Identify which cell holds the provided text, then report its (X, Y) central coordinate. 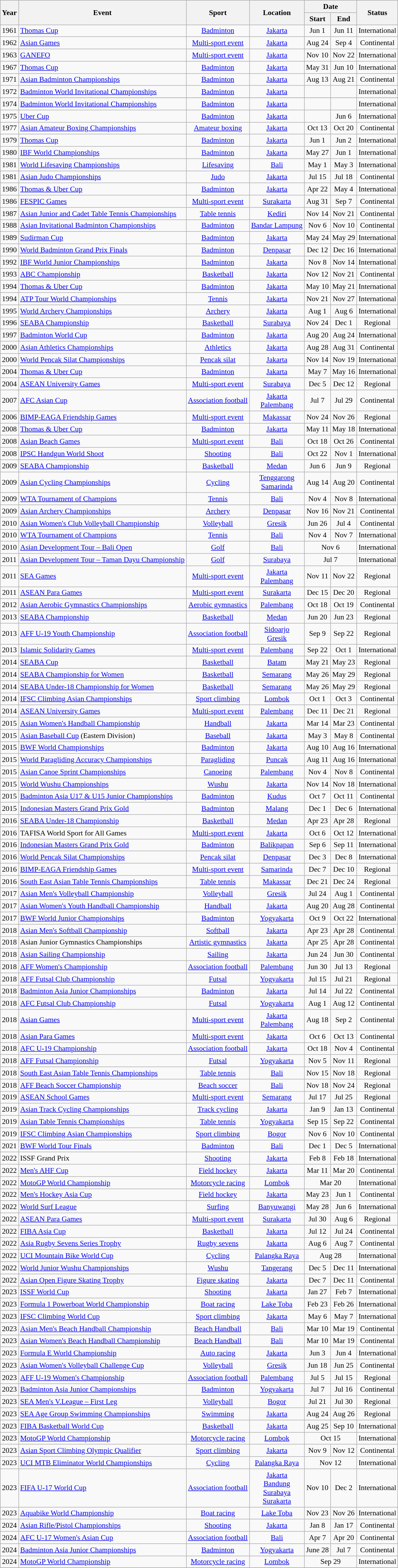
Asian Sailing Championship (103, 955)
1971 (10, 79)
World Lifesaving Championships (103, 165)
Sep 4 (344, 43)
Kediri (277, 213)
SEA Men's V.League – First Leg (103, 1402)
Amateur boxing (218, 128)
Nov 15 (317, 1073)
Sep 10 (344, 1426)
Sudirman Cup (103, 238)
Apr 20 (344, 1538)
SEABA Cup (103, 662)
Sep 11 (344, 845)
Asian Badminton Championships (103, 79)
Nov 7 (344, 535)
SEABA Under-18 Championship (103, 821)
Sep 7 (344, 201)
1961 (10, 31)
SEABA Under-18 Championship for Women (103, 687)
Islamic Solidarity Games (103, 650)
Swimming (218, 1414)
Dec 6 (344, 808)
Asian Development Tour – Taman Dayu Championship (103, 560)
World Paragliding Accuracy Championships (103, 760)
Jul 12 (317, 1231)
Bandar Lampung (277, 226)
Jun 20 (317, 617)
Asian Women's Club Volleyball Championship (103, 523)
Dec 16 (344, 250)
Jan 13 (344, 1110)
Oct 7 (317, 796)
Asian Rifle/Pistol Championships (103, 1525)
Jul 18 (344, 177)
Nov 9 (317, 1450)
Lifesaving (218, 165)
Aug 11 (317, 760)
ABC Championship (103, 274)
Jul 5 (317, 1377)
Mar 11 (317, 1170)
May 28 (317, 1207)
FIBA Asia Cup (103, 1231)
Asian Archery Championships (103, 511)
Asian Invitational Badminton Championships (103, 226)
Asian Aerobic Gymnastics Championships (103, 605)
Aug 12 (344, 1003)
Jul 4 (344, 523)
AFF Beach Soccer Championship (103, 1085)
Jul 14 (317, 991)
Asian Judo Championships (103, 177)
Figure skating (218, 1280)
Apr 25 (317, 942)
Location (277, 12)
Jun 2 (344, 140)
Asian Sport Climbing Olympic Qualifier (103, 1450)
Malang (277, 808)
AFF Futsal Championship (103, 1061)
2021 (10, 1146)
Asian Table Tennis Championships (103, 1122)
Asian Women's Handball Championship (103, 723)
Asia Rugby Sevens Series Trophy (103, 1244)
IFSC Climbing World Cup (103, 1316)
Dec 2 (344, 1488)
Asian Junior and Cadet Table Tennis Championships (103, 213)
Asian Women's Beach Handball Championship (103, 1341)
Oct 3 (344, 699)
Feb 23 (317, 1304)
Dec 10 (344, 869)
Rugby sevens (218, 1244)
Nov 19 (344, 360)
1980 (10, 152)
Feb 26 (344, 1304)
Balikpapan (277, 845)
2007 (10, 401)
World Surf League (103, 1207)
TenggarongSamarinda (277, 482)
Jul 29 (344, 401)
Sep 2 (344, 1020)
Jun 3 (317, 1353)
1995 (10, 311)
Jun 4 (344, 1353)
ISSF World Cup (103, 1292)
Nov 16 (317, 511)
Nov 1 (344, 454)
IBF World Championships (103, 152)
Jun 9 (344, 466)
Jan 9 (317, 1110)
1989 (10, 238)
AFC Asian Cup (103, 401)
Sep 9 (317, 634)
Dec 15 (317, 593)
Sailing (218, 955)
1996 (10, 323)
1972 (10, 92)
Banyuwangi (277, 1207)
World Wushu Championships (103, 784)
Puncak (277, 760)
Asian Junior Gymnastics Championships (103, 942)
Jun 24 (317, 955)
Asian Men's Beach Handball Championship (103, 1329)
Oct 19 (344, 605)
Aug 10 (317, 748)
Batam (277, 662)
Feb 7 (344, 1292)
Asian Men's Volleyball Championship (103, 894)
TAFISA World Sport for All Games (103, 833)
Aug 13 (317, 79)
SEABA Championship for Women (103, 674)
Nov 23 (317, 1513)
Aquabike World Championship (103, 1513)
Jun 18 (317, 1365)
Dec 3 (317, 857)
Paragliding (218, 760)
Baseball (218, 735)
2006 (10, 417)
Jan 17 (344, 1525)
Asian Development Tour – Bali Open (103, 548)
May 6 (317, 1316)
Asian Para Games (103, 1036)
Asian Baseball Cup (Eastern Division) (103, 735)
Oct 12 (344, 833)
Jul 16 (344, 1390)
Jul 25 (344, 1097)
May 10 (317, 286)
1990 (10, 250)
ASEAN School Games (103, 1097)
Jun 10 (344, 67)
Date (330, 6)
Badminton Asia U17 & U15 Junior Championships (103, 796)
Jul 13 (344, 967)
Asian Open Figure Skating Trophy (103, 1280)
Asian Men's Softball Championship (103, 930)
Sep 6 (317, 845)
Jun 25 (344, 1365)
Status (377, 12)
Auto racing (218, 1353)
Formula 1 Powerboat World Championship (103, 1304)
BWF World Tour Finals (103, 1146)
FIBA Basketball World Cup (103, 1426)
1974 (10, 104)
ATP Tour World Championships (103, 299)
Feb 8 (317, 1158)
Asian Track Cycling Championships (103, 1110)
Beach soccer (218, 1085)
Dec 8 (344, 857)
Nov 5 (317, 1061)
1987 (10, 213)
Asian Cycling Championships (103, 482)
Formula E World Championship (103, 1353)
AFF U-19 Youth Championship (103, 634)
1988 (10, 226)
Aug 18 (317, 1020)
Canoeing (218, 772)
Oct 11 (344, 796)
Sport (218, 12)
IPSC Handgun World Shoot (103, 454)
Mar 23 (344, 723)
SEA Games (103, 576)
May 8 (344, 735)
Kudus (277, 796)
Aug 26 (344, 1414)
World Archery Championships (103, 311)
1993 (10, 274)
May 27 (317, 152)
Samarinda (277, 869)
Dec 20 (344, 593)
Aug 7 (344, 1244)
May 24 (317, 238)
Men's Hockey Asia Cup (103, 1195)
Asian Amateur Boxing Championships (103, 128)
Track cycling (218, 1110)
Start (317, 18)
FIFA U-17 World Cup (103, 1488)
Sep 29 (330, 1562)
1979 (10, 140)
World Badminton Grand Prix Finals (103, 250)
1992 (10, 262)
May 1 (317, 165)
Mar 14 (317, 723)
Artistic gymnastics (218, 942)
Jan 27 (317, 1292)
GANEFO (103, 55)
FESPIC Games (103, 201)
Jun 11 (344, 31)
May 16 (344, 372)
UCI MTB Eliminator World Championships (103, 1463)
Asian Canoe Sprint Championships (103, 772)
Event (103, 12)
2012 (10, 605)
Oct 9 (317, 918)
AFC U-19 Championship (103, 1049)
Nov 27 (344, 299)
1975 (10, 116)
ISSF Grand Prix (103, 1158)
1977 (10, 128)
SidoarjoGresik (277, 634)
Asian Women's Youth Handball Championship (103, 906)
AFF U-19 Women's Championship (103, 1377)
1967 (10, 67)
May 4 (344, 189)
1997 (10, 335)
Uber Cup (103, 116)
Oct 20 (344, 128)
JakartaBandungSurabayaSurakarta (277, 1488)
May 11 (317, 429)
AFF Women's Championship (103, 967)
AFF Futsal Club Championship (103, 979)
SEA Age Group Swimming Championships (103, 1414)
Softball (218, 930)
Judo (218, 177)
Jun 26 (317, 523)
Oct 26 (344, 441)
End (344, 18)
Year (10, 12)
Jan 8 (317, 1525)
Feb 18 (344, 1158)
IBF World Junior Championships (103, 262)
Surfing (218, 1207)
Sep 15 (317, 1122)
Apr 22 (317, 189)
BWF World Junior Championships (103, 918)
BWF World Championships (103, 748)
Tangerang (277, 1268)
Asian Athletics Championships (103, 347)
Apr 7 (317, 1538)
Athletics (218, 347)
Aerobic gymnastics (218, 605)
Jun 23 (344, 617)
Dec 24 (344, 882)
AFC Futsal Club Championship (103, 1003)
Asian Women's Volleyball Challenge Cup (103, 1365)
Jul 17 (317, 1097)
AFC U-17 Women's Asian Cup (103, 1538)
World Junior Wushu Championships (103, 1268)
May 18 (344, 429)
Aug 25 (317, 1426)
Asian Beach Games (103, 441)
1962 (10, 43)
Jul 22 (344, 991)
UCI Mountain Bike World Cup (103, 1256)
May 31 (317, 67)
Oct 15 (330, 1438)
Aug 14 (317, 482)
Men's AHF Cup (103, 1170)
Badminton World Cup (103, 335)
Aug 21 (344, 79)
June 28 (317, 1550)
1963 (10, 55)
